Capture the cell that displays the provided text and extract its [X, Y] central coordinate. 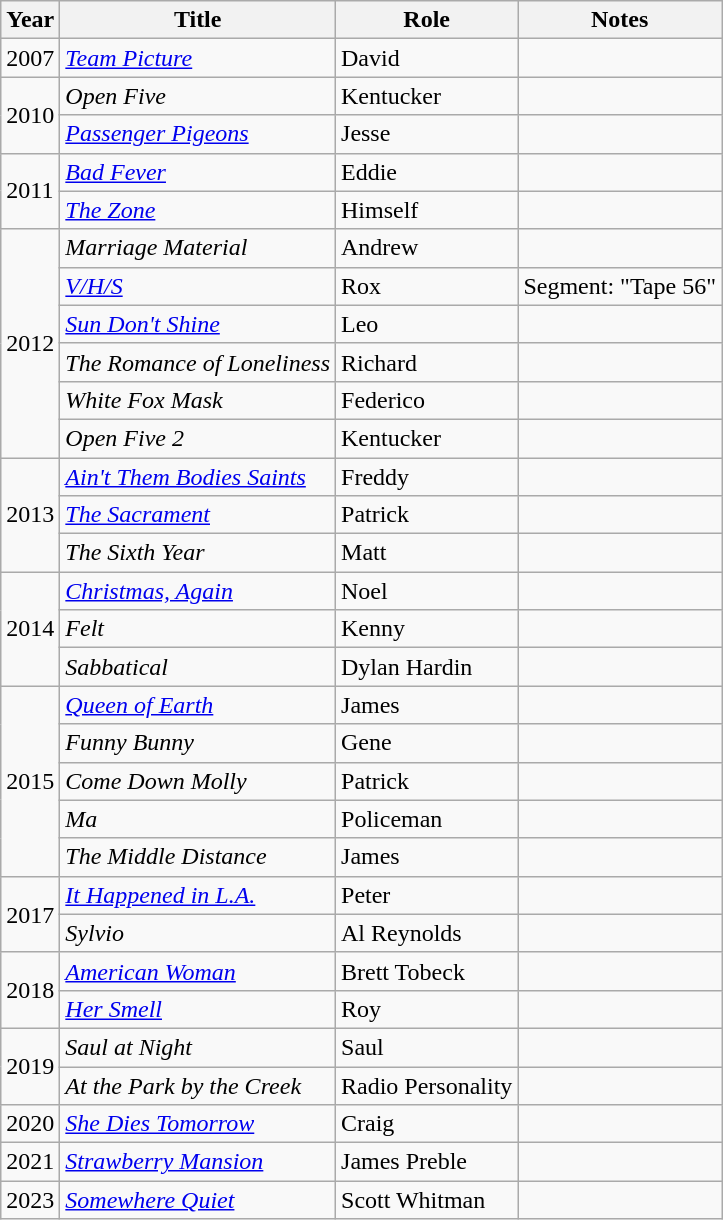
Radio Personality [427, 1085]
The Sixth Year [198, 553]
2017 [30, 914]
Federico [427, 400]
2015 [30, 781]
Kenny [427, 629]
Saul at Night [198, 1047]
Matt [427, 553]
2010 [30, 115]
2021 [30, 1162]
Rox [427, 286]
Year [30, 20]
2013 [30, 515]
Team Picture [198, 58]
Open Five [198, 96]
Sylvio [198, 933]
Title [198, 20]
Ain't Them Bodies Saints [198, 477]
Andrew [427, 248]
2014 [30, 629]
Come Down Molly [198, 781]
Notes [620, 20]
James Preble [427, 1162]
Ma [198, 819]
Her Smell [198, 1009]
Christmas, Again [198, 591]
Brett Tobeck [427, 971]
The Middle Distance [198, 857]
V/H/S [198, 286]
The Sacrament [198, 515]
Passenger Pigeons [198, 134]
Noel [427, 591]
2019 [30, 1066]
Peter [427, 895]
Funny Bunny [198, 743]
Sun Don't Shine [198, 324]
Freddy [427, 477]
Jesse [427, 134]
2018 [30, 990]
Marriage Material [198, 248]
Sabbatical [198, 667]
Himself [427, 210]
Queen of Earth [198, 705]
Segment: "Tape 56" [620, 286]
Gene [427, 743]
Richard [427, 362]
She Dies Tomorrow [198, 1124]
Eddie [427, 172]
American Woman [198, 971]
Policeman [427, 819]
Strawberry Mansion [198, 1162]
2011 [30, 191]
2020 [30, 1124]
David [427, 58]
White Fox Mask [198, 400]
The Romance of Loneliness [198, 362]
Scott Whitman [427, 1200]
At the Park by the Creek [198, 1085]
Open Five 2 [198, 438]
Craig [427, 1124]
Al Reynolds [427, 933]
2007 [30, 58]
It Happened in L.A. [198, 895]
Felt [198, 629]
Dylan Hardin [427, 667]
Bad Fever [198, 172]
2023 [30, 1200]
2012 [30, 343]
Leo [427, 324]
Saul [427, 1047]
The Zone [198, 210]
Role [427, 20]
Somewhere Quiet [198, 1200]
Roy [427, 1009]
